Scan for the cell matching the given text and deliver its [x, y] coordinate at center. 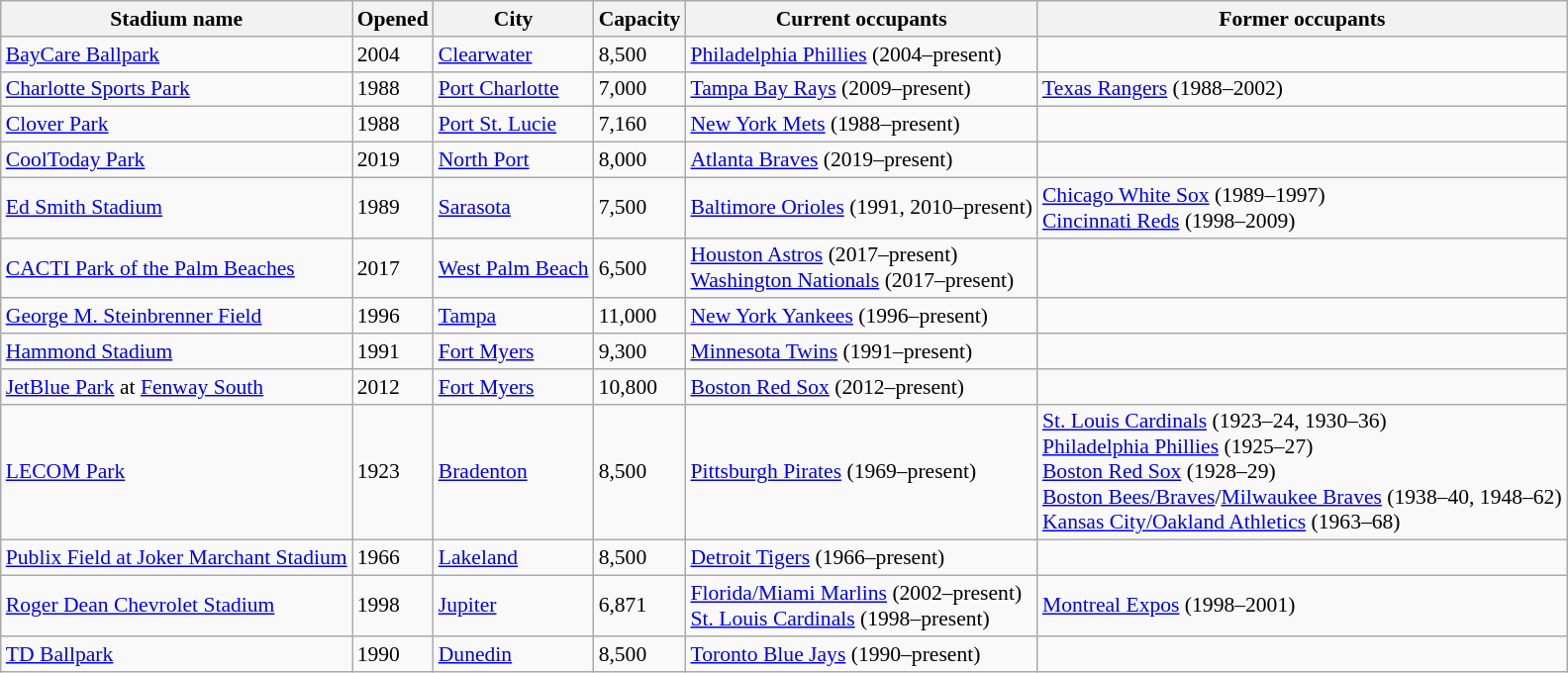
Chicago White Sox (1989–1997)Cincinnati Reds (1998–2009) [1303, 208]
11,000 [639, 317]
New York Yankees (1996–present) [861, 317]
Minnesota Twins (1991–present) [861, 351]
8,000 [639, 160]
CoolToday Park [176, 160]
7,500 [639, 208]
CACTI Park of the Palm Beaches [176, 267]
Current occupants [861, 19]
Sarasota [514, 208]
JetBlue Park at Fenway South [176, 387]
Jupiter [514, 606]
1966 [393, 558]
2017 [393, 267]
TD Ballpark [176, 654]
BayCare Ballpark [176, 54]
Texas Rangers (1988–2002) [1303, 89]
Port St. Lucie [514, 125]
Boston Red Sox (2012–present) [861, 387]
Port Charlotte [514, 89]
1996 [393, 317]
West Palm Beach [514, 267]
Philadelphia Phillies (2004–present) [861, 54]
2012 [393, 387]
Dunedin [514, 654]
1923 [393, 472]
Toronto Blue Jays (1990–present) [861, 654]
Charlotte Sports Park [176, 89]
1989 [393, 208]
Atlanta Braves (2019–present) [861, 160]
Clover Park [176, 125]
Hammond Stadium [176, 351]
Ed Smith Stadium [176, 208]
Tampa [514, 317]
1998 [393, 606]
Florida/Miami Marlins (2002–present)St. Louis Cardinals (1998–present) [861, 606]
Roger Dean Chevrolet Stadium [176, 606]
North Port [514, 160]
Tampa Bay Rays (2009–present) [861, 89]
New York Mets (1988–present) [861, 125]
Houston Astros (2017–present)Washington Nationals (2017–present) [861, 267]
1991 [393, 351]
Montreal Expos (1998–2001) [1303, 606]
1990 [393, 654]
LECOM Park [176, 472]
Clearwater [514, 54]
Detroit Tigers (1966–present) [861, 558]
Capacity [639, 19]
Opened [393, 19]
9,300 [639, 351]
7,160 [639, 125]
Baltimore Orioles (1991, 2010–present) [861, 208]
2019 [393, 160]
10,800 [639, 387]
2004 [393, 54]
City [514, 19]
6,500 [639, 267]
George M. Steinbrenner Field [176, 317]
Former occupants [1303, 19]
7,000 [639, 89]
Stadium name [176, 19]
6,871 [639, 606]
Pittsburgh Pirates (1969–present) [861, 472]
Publix Field at Joker Marchant Stadium [176, 558]
Bradenton [514, 472]
Lakeland [514, 558]
